Capture the cell that displays the provided text and extract its (x, y) central coordinate. 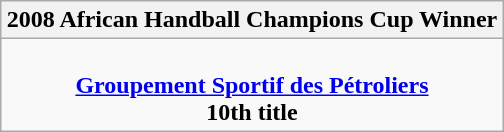
Groupement Sportif des Pétroliers10th title (252, 85)
2008 African Handball Champions Cup Winner (252, 20)
